Return the [x, y] coordinate for the center point of the cell that contains the specified text.  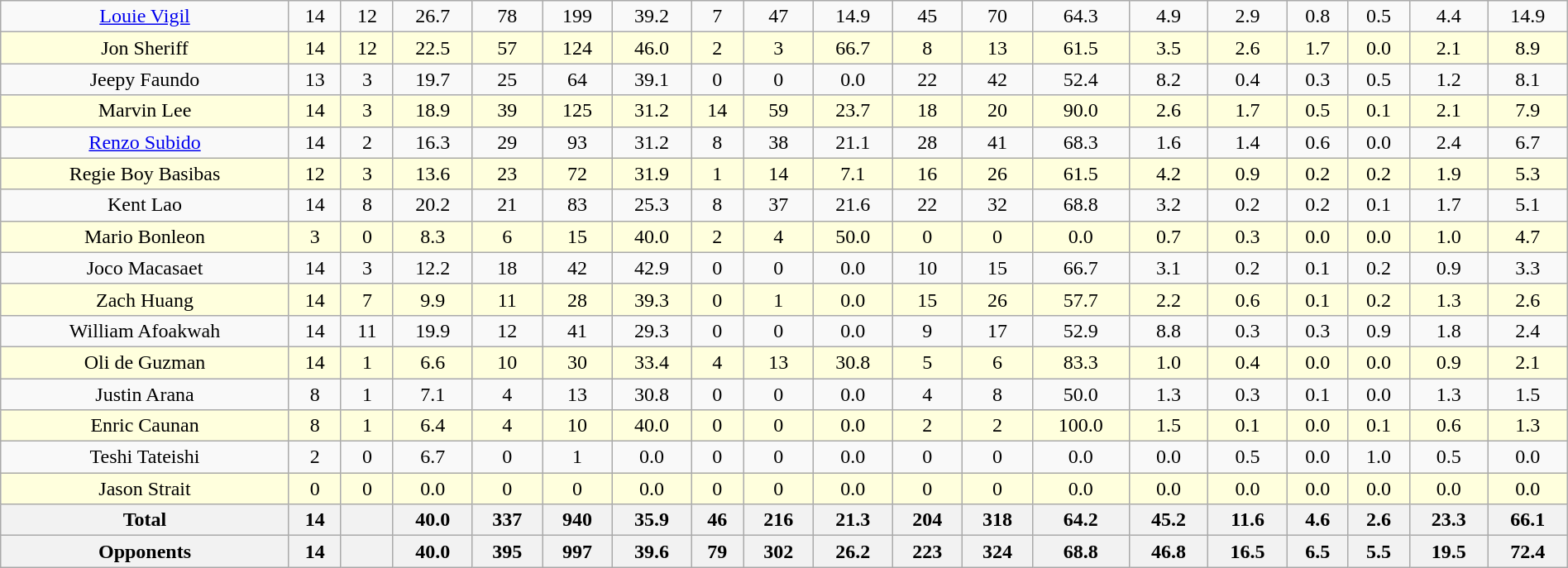
72.4 [1528, 551]
25.3 [652, 205]
Enric Caunan [146, 426]
21.3 [852, 520]
6.4 [432, 426]
17 [997, 331]
16.3 [432, 142]
1.9 [1449, 174]
13.6 [432, 174]
46.8 [1168, 551]
19.7 [432, 79]
22.5 [432, 48]
3.1 [1168, 268]
32 [997, 205]
38 [779, 142]
37 [779, 205]
5.3 [1528, 174]
1.6 [1168, 142]
Regie Boy Basibas [146, 174]
3.5 [1168, 48]
29 [508, 142]
26.7 [432, 17]
64.3 [1080, 17]
318 [997, 520]
21.1 [852, 142]
Renzo Subido [146, 142]
30 [577, 362]
11.6 [1247, 520]
Zach Huang [146, 299]
1.4 [1247, 142]
19.5 [1449, 551]
337 [508, 520]
4.9 [1168, 17]
52.9 [1080, 331]
39 [508, 111]
7.9 [1528, 111]
8.8 [1168, 331]
70 [997, 17]
Oli de Guzman [146, 362]
5 [928, 362]
45.2 [1168, 520]
324 [997, 551]
21 [508, 205]
199 [577, 17]
Louie Vigil [146, 17]
Mario Bonleon [146, 236]
18.9 [432, 111]
47 [779, 17]
2.2 [1168, 299]
25 [508, 79]
2.9 [1247, 17]
66.1 [1528, 520]
16 [928, 174]
Jason Strait [146, 489]
8.3 [432, 236]
52.4 [1080, 79]
57.7 [1080, 299]
4.6 [1317, 520]
4.2 [1168, 174]
59 [779, 111]
46 [718, 520]
Marvin Lee [146, 111]
1.8 [1449, 331]
33.4 [652, 362]
Total [146, 520]
79 [718, 551]
125 [577, 111]
5.5 [1379, 551]
1.2 [1449, 79]
Kent Lao [146, 205]
3.2 [1168, 205]
0.8 [1317, 17]
8.1 [1528, 79]
83.3 [1080, 362]
Jon Sheriff [146, 48]
204 [928, 520]
90.0 [1080, 111]
9 [928, 331]
3.3 [1528, 268]
Justin Arana [146, 394]
395 [508, 551]
39.3 [652, 299]
16.5 [1247, 551]
19.9 [432, 331]
23 [508, 174]
302 [779, 551]
57 [508, 48]
100.0 [1080, 426]
5.1 [1528, 205]
0.7 [1168, 236]
Opponents [146, 551]
64 [577, 79]
997 [577, 551]
72 [577, 174]
39.2 [652, 17]
William Afoakwah [146, 331]
4.4 [1449, 17]
6.5 [1317, 551]
223 [928, 551]
21.6 [852, 205]
46.0 [652, 48]
23.3 [1449, 520]
39.1 [652, 79]
8.9 [1528, 48]
35.9 [652, 520]
Jeepy Faundo [146, 79]
9.9 [432, 299]
Joco Macasaet [146, 268]
6.6 [432, 362]
20 [997, 111]
45 [928, 17]
20.2 [432, 205]
12.2 [432, 268]
4.7 [1528, 236]
31.9 [652, 174]
940 [577, 520]
216 [779, 520]
29.3 [652, 331]
8.2 [1168, 79]
78 [508, 17]
23.7 [852, 111]
68.3 [1080, 142]
42.9 [652, 268]
39.6 [652, 551]
26.2 [852, 551]
Teshi Tateishi [146, 457]
124 [577, 48]
83 [577, 205]
93 [577, 142]
64.2 [1080, 520]
